Pinpoint the cell where the given text exists, returning its (x, y) midpoint coordinate. 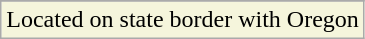
Located on state border with Oregon (183, 20)
